Detect which cell encompasses the target text, then output its [x, y] center coordinate. 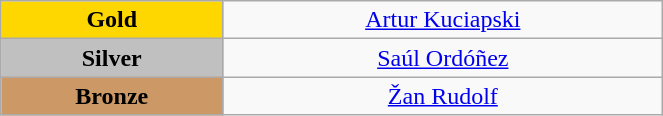
Artur Kuciapski [443, 20]
Saúl Ordóñez [443, 58]
Silver [112, 58]
Gold [112, 20]
Bronze [112, 96]
Žan Rudolf [443, 96]
